Return the (x, y) coordinate for the center point of the cell that contains the specified text.  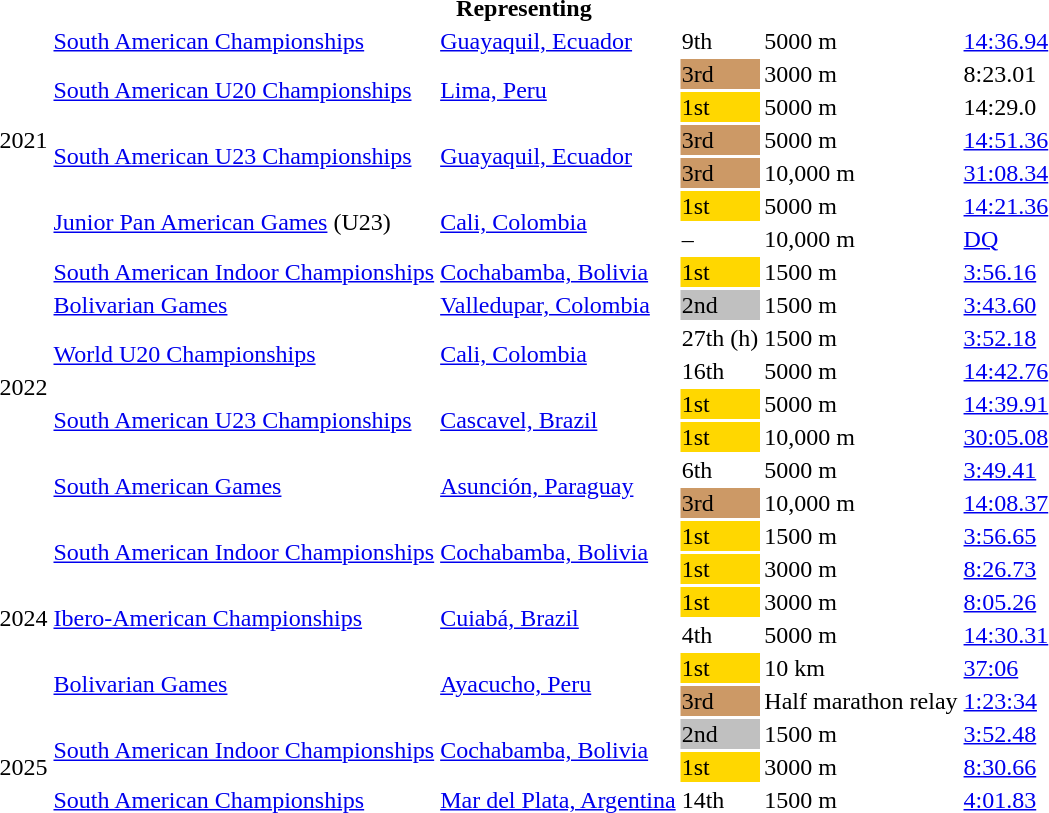
South American Games (244, 486)
16th (720, 371)
27th (h) (720, 338)
World U20 Championships (244, 354)
Half marathon relay (861, 701)
Cascavel, Brazil (558, 420)
Ayacucho, Peru (558, 684)
Asunción, Paraguay (558, 486)
9th (720, 41)
Junior Pan American Games (U23) (244, 222)
South American U20 Championships (244, 90)
6th (720, 470)
Valledupar, Colombia (558, 305)
Ibero-American Championships (244, 618)
Cuiabá, Brazil (558, 618)
10 km (861, 668)
4th (720, 635)
Lima, Peru (558, 90)
South American Championships (244, 41)
– (720, 239)
